Determine the [x, y] coordinate at the center of the cell enclosing the given text.  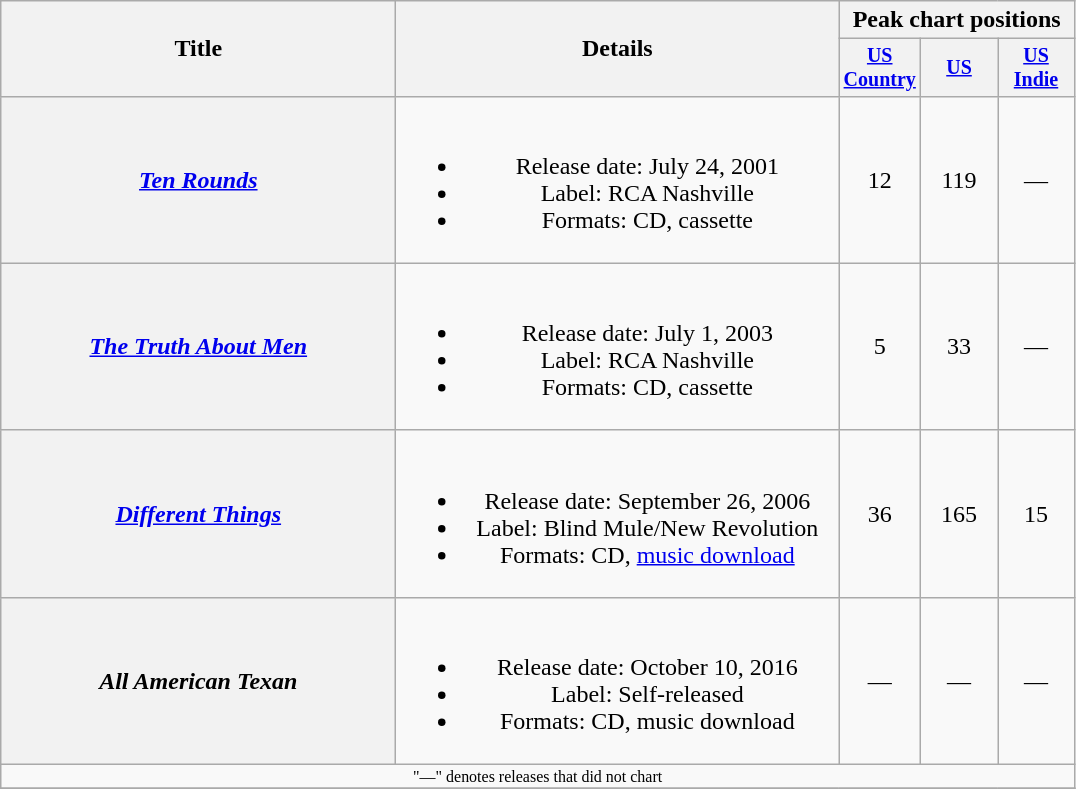
119 [960, 180]
Release date: July 1, 2003Label: RCA NashvilleFormats: CD, cassette [618, 346]
165 [960, 514]
5 [880, 346]
"—" denotes releases that did not chart [538, 777]
12 [880, 180]
Different Things [198, 514]
Release date: October 10, 2016Label: Self-releasedFormats: CD, music download [618, 680]
33 [960, 346]
The Truth About Men [198, 346]
US [960, 68]
36 [880, 514]
15 [1036, 514]
US Country [880, 68]
USIndie [1036, 68]
Details [618, 49]
Peak chart positions [957, 20]
Title [198, 49]
Release date: September 26, 2006Label: Blind Mule/New RevolutionFormats: CD, music download [618, 514]
Ten Rounds [198, 180]
All American Texan [198, 680]
Release date: July 24, 2001Label: RCA NashvilleFormats: CD, cassette [618, 180]
